Return [x, y] of the center of cell containing provided text 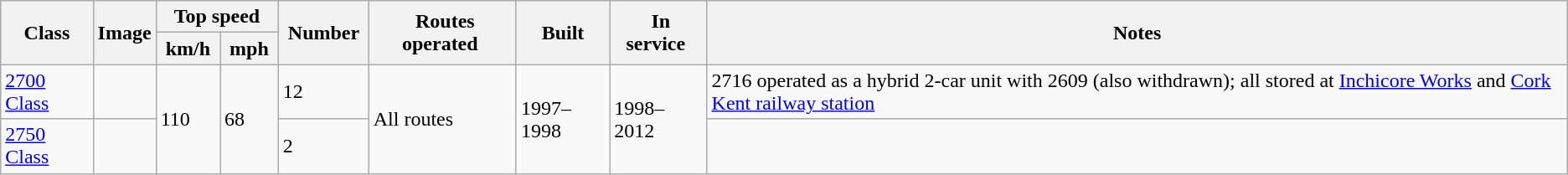
2700 Class [47, 92]
110 [188, 119]
In service [658, 33]
2750 Class [47, 146]
Class [47, 33]
Notes [1137, 33]
Image [124, 33]
1998–2012 [658, 119]
Built [563, 33]
Routes operated [442, 33]
1997–1998 [563, 119]
2716 operated as a hybrid 2-car unit with 2609 (also withdrawn); all stored at Inchicore Works and Cork Kent railway station [1137, 92]
Number [323, 33]
mph [250, 49]
All routes [442, 119]
km/h [188, 49]
12 [323, 92]
2 [323, 146]
Top speed [217, 17]
68 [250, 119]
